Detect which cell encompasses the target text, then output its [X, Y] center coordinate. 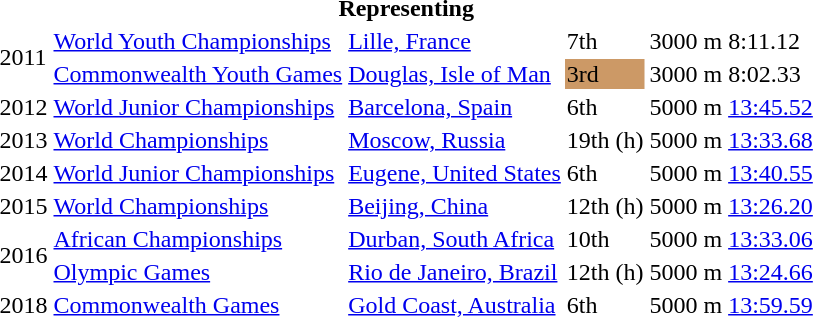
7th [605, 41]
African Championships [198, 239]
19th (h) [605, 140]
10th [605, 239]
Douglas, Isle of Man [455, 74]
World Youth Championships [198, 41]
Beijing, China [455, 206]
Lille, France [455, 41]
Commonwealth Youth Games [198, 74]
Rio de Janeiro, Brazil [455, 272]
Durban, South Africa [455, 239]
Barcelona, Spain [455, 107]
Olympic Games [198, 272]
3rd [605, 74]
Moscow, Russia [455, 140]
Eugene, United States [455, 173]
